Search for the cell housing the specified text and yield its (X, Y) center coordinate. 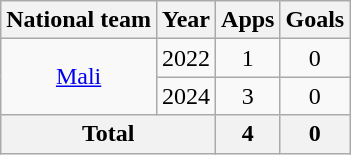
Mali (79, 77)
National team (79, 20)
Goals (315, 20)
Year (186, 20)
Total (108, 134)
2022 (186, 58)
3 (248, 96)
2024 (186, 96)
Apps (248, 20)
1 (248, 58)
4 (248, 134)
